Determine the [x, y] coordinate at the center of the cell enclosing the given text.  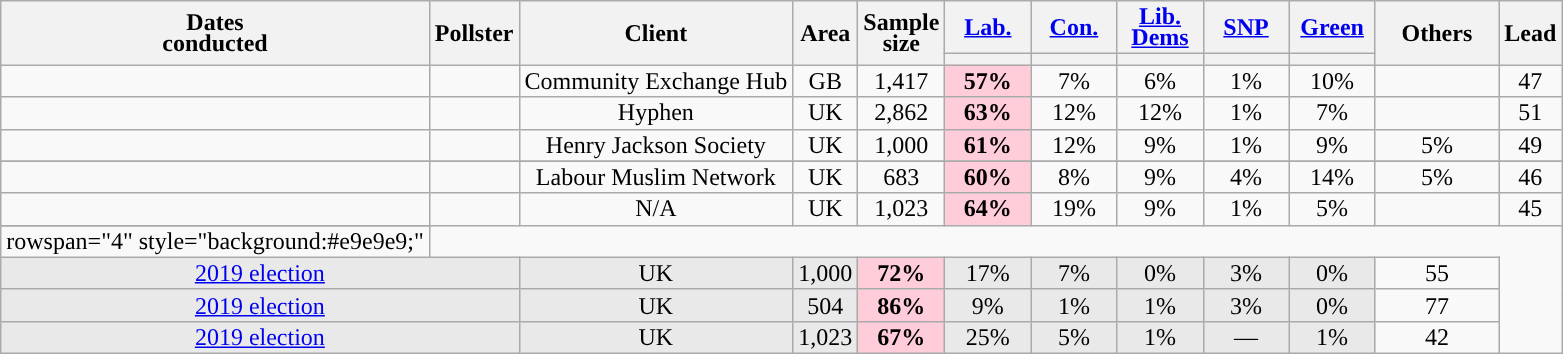
Green [1332, 28]
42 [1437, 337]
rowspan="4" style="background:#e9e9e9;" [216, 241]
67% [902, 337]
Area [826, 33]
45 [1530, 209]
46 [1530, 177]
Others [1437, 33]
14% [1332, 177]
Lead [1530, 33]
51 [1530, 113]
2,862 [902, 113]
SNP [1246, 28]
Community Exchange Hub [656, 81]
55 [1437, 273]
17% [988, 273]
504 [826, 305]
Henry Jackson Society [656, 145]
N/A [656, 209]
63% [988, 113]
Lab. [988, 28]
57% [988, 81]
Lib. Dems [1160, 28]
8% [1074, 177]
683 [902, 177]
72% [902, 273]
49 [1530, 145]
— [1246, 337]
GB [826, 81]
4% [1246, 177]
61% [988, 145]
64% [988, 209]
Labour Muslim Network [656, 177]
60% [988, 177]
86% [902, 305]
Con. [1074, 28]
Hyphen [656, 113]
Client [656, 33]
19% [1074, 209]
47 [1530, 81]
Datesconducted [216, 33]
6% [1160, 81]
Samplesize [902, 33]
Pollster [474, 33]
25% [988, 337]
1,417 [902, 81]
10% [1332, 81]
77 [1437, 305]
